Find where the given text appears and provide that cell's center as [x, y] coordinate. 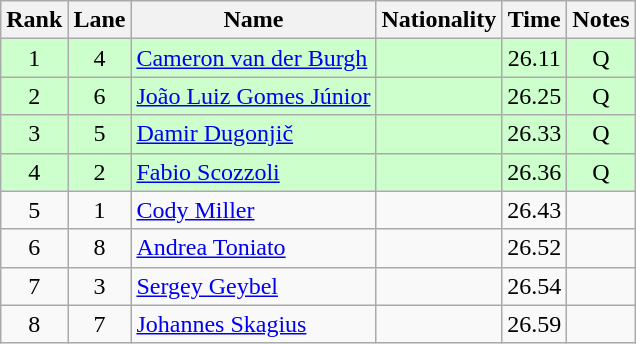
26.59 [534, 324]
Time [534, 20]
Nationality [439, 20]
Notes [601, 20]
Lane [100, 20]
26.43 [534, 210]
26.11 [534, 58]
Fabio Scozzoli [254, 172]
Sergey Geybel [254, 286]
Andrea Toniato [254, 248]
Rank [34, 20]
Johannes Skagius [254, 324]
26.25 [534, 96]
26.52 [534, 248]
26.33 [534, 134]
João Luiz Gomes Júnior [254, 96]
26.36 [534, 172]
26.54 [534, 286]
Name [254, 20]
Damir Dugonjič [254, 134]
Cody Miller [254, 210]
Cameron van der Burgh [254, 58]
